Extract the [x, y] coordinate from the center of the cell holding the provided text.  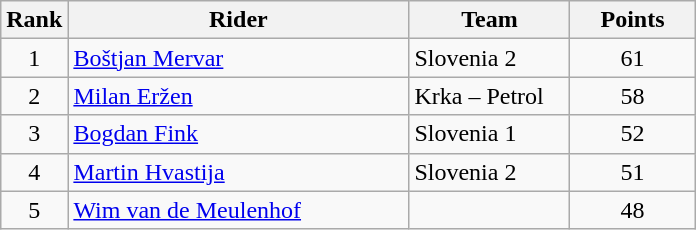
Martin Hvastija [238, 172]
58 [632, 96]
Points [632, 20]
Krka – Petrol [490, 96]
1 [34, 58]
2 [34, 96]
Slovenia 1 [490, 134]
4 [34, 172]
61 [632, 58]
Rank [34, 20]
Bogdan Fink [238, 134]
5 [34, 210]
Boštjan Mervar [238, 58]
3 [34, 134]
Wim van de Meulenhof [238, 210]
Milan Eržen [238, 96]
48 [632, 210]
Team [490, 20]
51 [632, 172]
52 [632, 134]
Rider [238, 20]
